Output the [X, Y] coordinate of the center of the cell containing the given text.  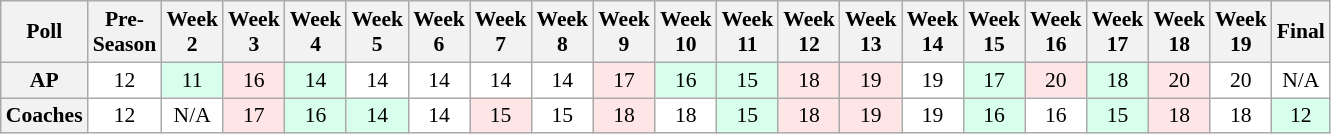
Week9 [624, 32]
Week5 [377, 32]
Week14 [933, 32]
Week13 [871, 32]
Poll [44, 32]
Week2 [192, 32]
11 [192, 80]
Week3 [254, 32]
Week11 [748, 32]
Week15 [994, 32]
Week16 [1056, 32]
AP [44, 80]
Pre-Season [125, 32]
Week18 [1179, 32]
Week17 [1118, 32]
Week10 [686, 32]
Week8 [562, 32]
Week7 [501, 32]
Week6 [439, 32]
Final [1301, 32]
Week4 [316, 32]
Week12 [809, 32]
Week19 [1241, 32]
Coaches [44, 116]
